Output the [x, y] coordinate of the center of the cell containing the given text.  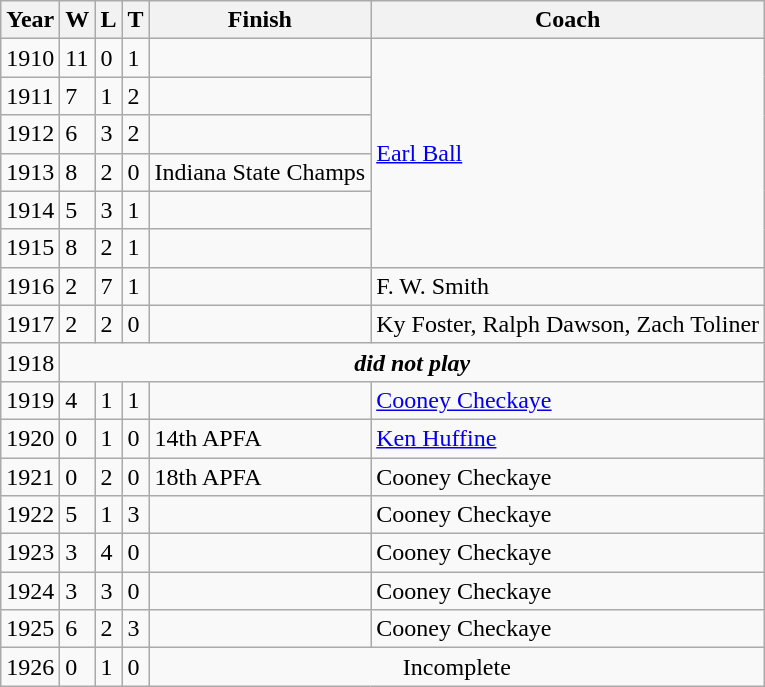
Earl Ball [568, 153]
F. W. Smith [568, 286]
Finish [260, 20]
W [78, 20]
1921 [30, 477]
1917 [30, 324]
1919 [30, 400]
1926 [30, 667]
L [108, 20]
T [136, 20]
Ken Huffine [568, 438]
1915 [30, 248]
14th APFA [260, 438]
18th APFA [260, 477]
1910 [30, 58]
1916 [30, 286]
1923 [30, 553]
11 [78, 58]
Coach [568, 20]
1912 [30, 134]
Indiana State Champs [260, 172]
Year [30, 20]
1911 [30, 96]
1925 [30, 629]
Incomplete [457, 667]
1914 [30, 210]
Ky Foster, Ralph Dawson, Zach Toliner [568, 324]
1922 [30, 515]
1920 [30, 438]
1918 [30, 362]
did not play [412, 362]
1913 [30, 172]
1924 [30, 591]
